Pinpoint the cell where the given text exists, returning its (X, Y) midpoint coordinate. 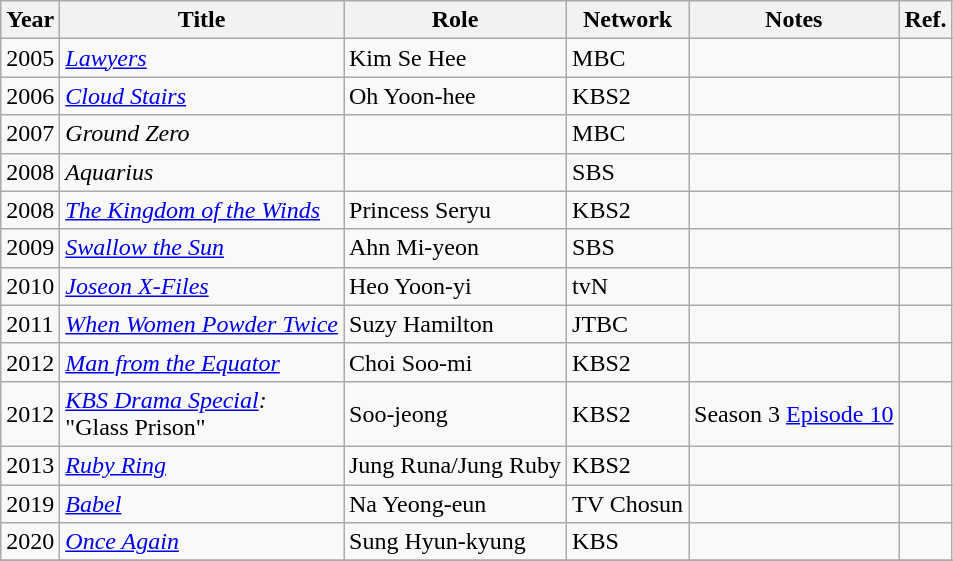
Ahn Mi-yeon (456, 248)
Princess Seryu (456, 210)
Title (202, 20)
Lawyers (202, 58)
Babel (202, 503)
Oh Yoon-hee (456, 96)
Cloud Stairs (202, 96)
The Kingdom of the Winds (202, 210)
Sung Hyun-kyung (456, 542)
Role (456, 20)
Ref. (926, 20)
Notes (794, 20)
2011 (30, 324)
Network (628, 20)
2019 (30, 503)
Swallow the Sun (202, 248)
KBS Drama Special:"Glass Prison" (202, 414)
Once Again (202, 542)
Choi Soo-mi (456, 362)
2005 (30, 58)
Heo Yoon-yi (456, 286)
When Women Powder Twice (202, 324)
Joseon X-Files (202, 286)
TV Chosun (628, 503)
Season 3 Episode 10 (794, 414)
2006 (30, 96)
Ruby Ring (202, 465)
Man from the Equator (202, 362)
Na Yeong-eun (456, 503)
Jung Runa/Jung Ruby (456, 465)
2020 (30, 542)
JTBC (628, 324)
2013 (30, 465)
Aquarius (202, 172)
2007 (30, 134)
Soo-jeong (456, 414)
Suzy Hamilton (456, 324)
2009 (30, 248)
Ground Zero (202, 134)
Kim Se Hee (456, 58)
tvN (628, 286)
Year (30, 20)
2010 (30, 286)
KBS (628, 542)
